Search for the cell housing the specified text and yield its (x, y) center coordinate. 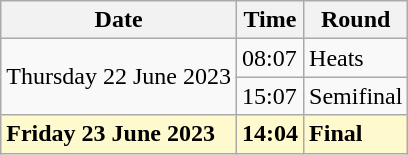
Friday 23 June 2023 (119, 134)
14:04 (270, 134)
08:07 (270, 58)
Date (119, 20)
Thursday 22 June 2023 (119, 77)
Round (356, 20)
Semifinal (356, 96)
Heats (356, 58)
15:07 (270, 96)
Final (356, 134)
Time (270, 20)
